Return [X, Y] of the center of cell containing provided text 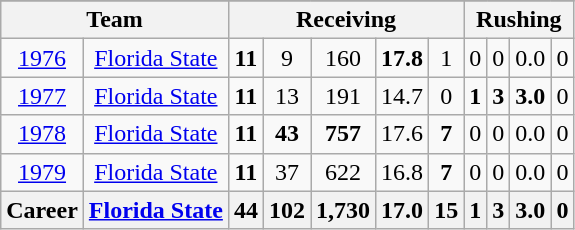
191 [342, 96]
1978 [42, 134]
1976 [42, 58]
14.7 [402, 96]
Rushing [519, 20]
Career [42, 210]
17.6 [402, 134]
1,730 [342, 210]
757 [342, 134]
1977 [42, 96]
1979 [42, 172]
Team [115, 20]
160 [342, 58]
102 [286, 210]
16.8 [402, 172]
Receiving [346, 20]
13 [286, 96]
37 [286, 172]
17.0 [402, 210]
43 [286, 134]
9 [286, 58]
15 [446, 210]
622 [342, 172]
44 [246, 210]
17.8 [402, 58]
